Return the (X, Y) coordinate for the center point of the cell that contains the specified text.  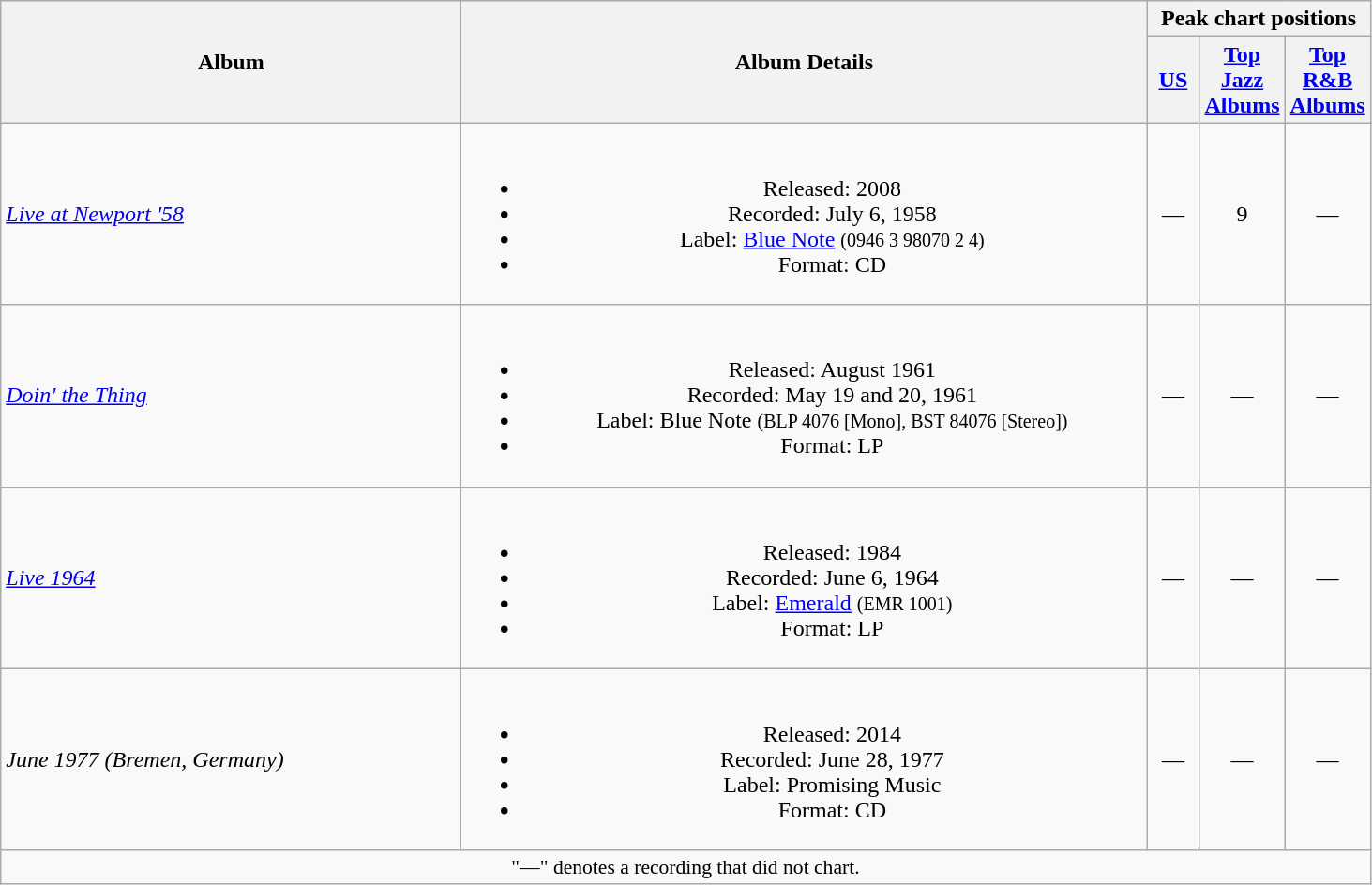
June 1977 (Bremen, Germany) (231, 759)
Album (231, 62)
Live 1964 (231, 577)
Released: August 1961Recorded: May 19 and 20, 1961Label: Blue Note (BLP 4076 [Mono], BST 84076 [Stereo])Format: LP (805, 396)
Live at Newport '58 (231, 214)
Released: 2008Recorded: July 6, 1958Label: Blue Note (0946 3 98070 2 4)Format: CD (805, 214)
Released: 2014Recorded: June 28, 1977Label: Promising MusicFormat: CD (805, 759)
TopR&B Albums (1328, 80)
Doin' the Thing (231, 396)
Released: 1984Recorded: June 6, 1964Label: Emerald (EMR 1001)Format: LP (805, 577)
US (1173, 80)
9 (1242, 214)
"—" denotes a recording that did not chart. (686, 867)
Album Details (805, 62)
Peak chart positions (1259, 19)
TopJazz Albums (1242, 80)
